Return [x, y] of the center of cell containing provided text 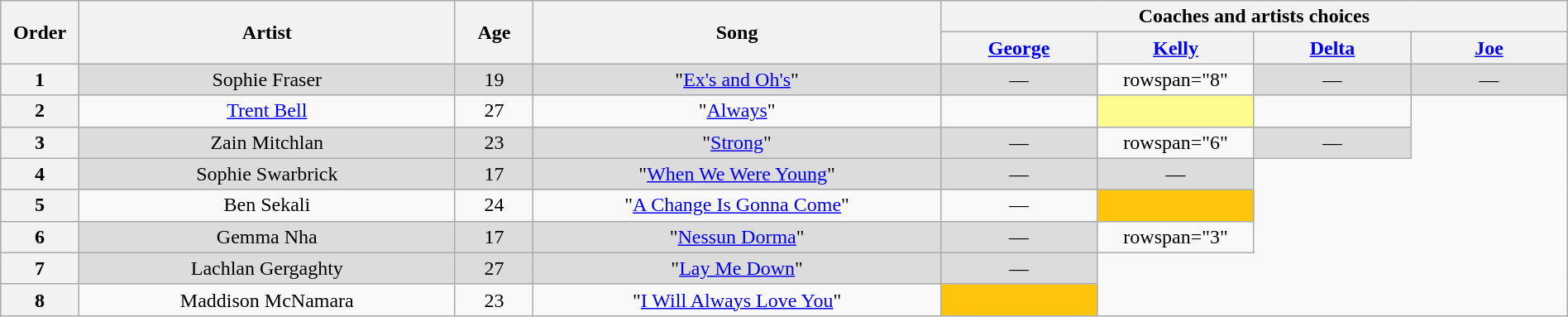
"When We Were Young" [738, 174]
3 [40, 142]
Trent Bell [266, 111]
rowspan="8" [1176, 79]
7 [40, 268]
Age [495, 32]
Order [40, 32]
Lachlan Gergaghty [266, 268]
Maddison McNamara [266, 300]
Joe [1489, 48]
6 [40, 237]
"A Change Is Gonna Come" [738, 205]
Coaches and artists choices [1254, 17]
"I Will Always Love You" [738, 300]
1 [40, 79]
8 [40, 300]
George [1019, 48]
Artist [266, 32]
19 [495, 79]
24 [495, 205]
"Strong" [738, 142]
rowspan="3" [1176, 237]
Ben Sekali [266, 205]
Delta [1331, 48]
"Ex's and Oh's" [738, 79]
Sophie Swarbrick [266, 174]
Song [738, 32]
Gemma Nha [266, 237]
Zain Mitchlan [266, 142]
5 [40, 205]
"Nessun Dorma" [738, 237]
Sophie Fraser [266, 79]
2 [40, 111]
4 [40, 174]
"Always" [738, 111]
"Lay Me Down" [738, 268]
Kelly [1176, 48]
rowspan="6" [1176, 142]
